Extract the (X, Y) coordinate from the center of the cell holding the provided text.  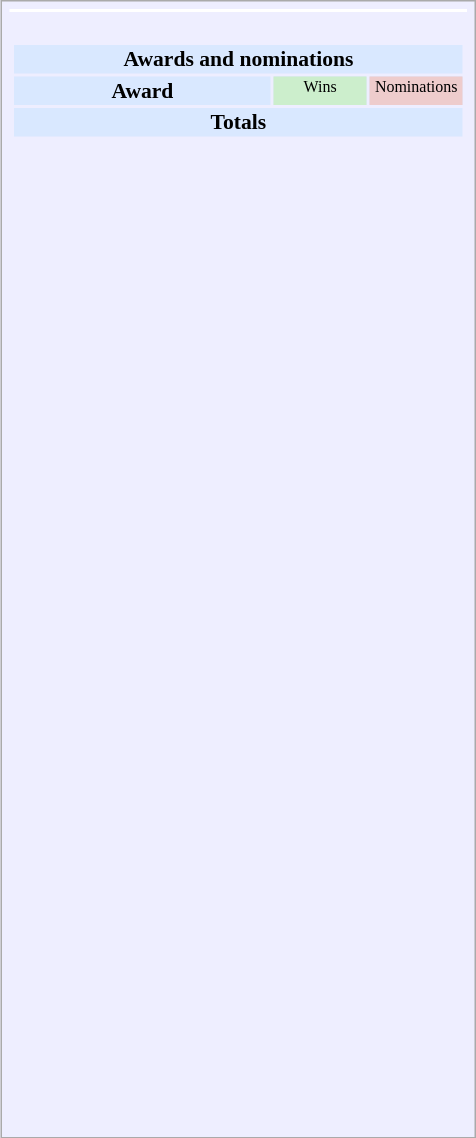
Awards and nominations Award Wins Nominations Totals (239, 566)
Nominations (416, 90)
Awards and nominations (238, 59)
Wins (320, 90)
Award (142, 90)
Totals (238, 122)
